Locate the cell with the specified text and output its [X, Y] center coordinate. 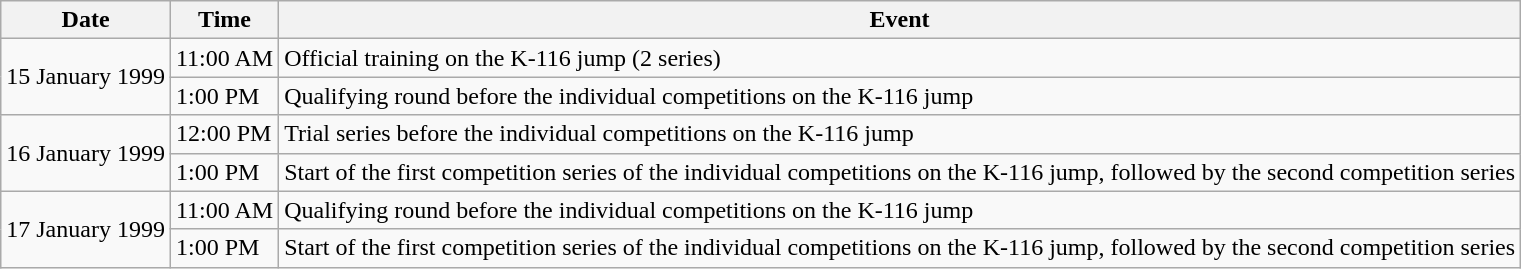
Date [86, 20]
17 January 1999 [86, 229]
Official training on the K-116 jump (2 series) [900, 58]
Event [900, 20]
Time [224, 20]
16 January 1999 [86, 153]
12:00 PM [224, 134]
15 January 1999 [86, 77]
Trial series before the individual competitions on the K-116 jump [900, 134]
